Pinpoint the cell where the given text exists, returning its [X, Y] midpoint coordinate. 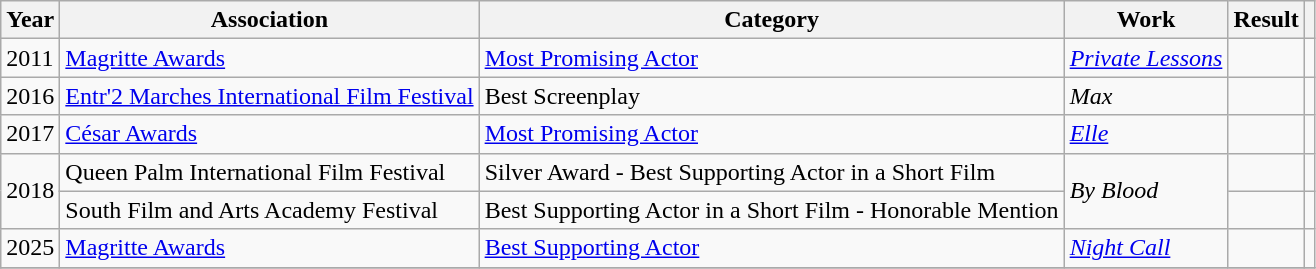
Association [270, 20]
César Awards [270, 134]
2018 [30, 191]
Category [772, 20]
South Film and Arts Academy Festival [270, 210]
Night Call [1146, 248]
2016 [30, 96]
Best Screenplay [772, 96]
Max [1146, 96]
Best Supporting Actor in a Short Film - Honorable Mention [772, 210]
Work [1146, 20]
Queen Palm International Film Festival [270, 172]
Elle [1146, 134]
Best Supporting Actor [772, 248]
Private Lessons [1146, 58]
2011 [30, 58]
Silver Award - Best Supporting Actor in a Short Film [772, 172]
2017 [30, 134]
Result [1266, 20]
Entr'2 Marches International Film Festival [270, 96]
By Blood [1146, 191]
Year [30, 20]
2025 [30, 248]
